Return the (X, Y) coordinate for the center point of the cell that contains the specified text.  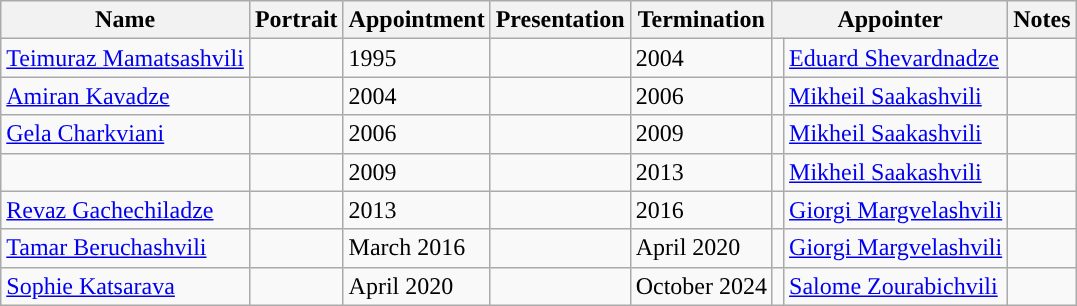
Notes (1042, 20)
Eduard Shevardnadze (896, 58)
Appointer (890, 20)
March 2016 (416, 248)
Salome Zourabichvili (896, 286)
2016 (701, 210)
Termination (701, 20)
Appointment (416, 20)
Revaz Gachechiladze (126, 210)
Gela Charkviani (126, 134)
Teimuraz Mamatsashvili (126, 58)
Name (126, 20)
Sophie Katsarava (126, 286)
1995 (416, 58)
Portrait (296, 20)
Amiran Kavadze (126, 96)
Presentation (560, 20)
Tamar Beruchashvili (126, 248)
October 2024 (701, 286)
